Determine the (x, y) coordinate at the center of the cell enclosing the given text.  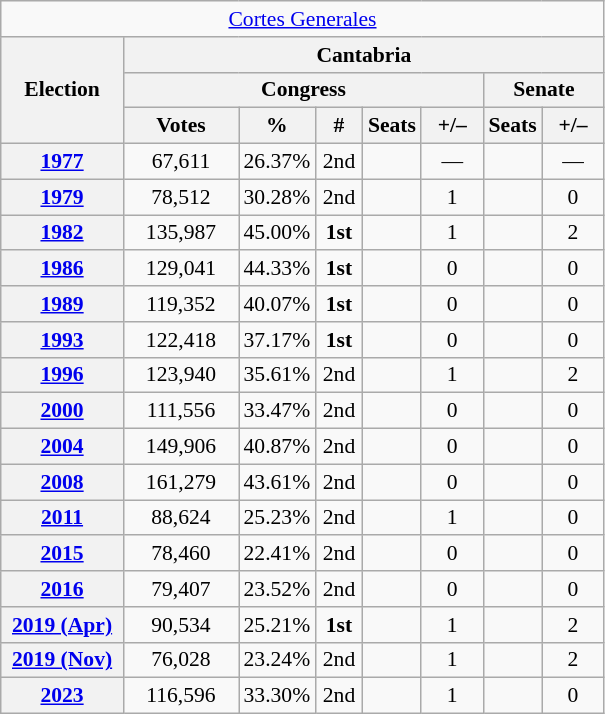
1977 (62, 162)
135,987 (180, 233)
Senate (544, 90)
78,512 (180, 197)
40.07% (276, 304)
2016 (62, 589)
1989 (62, 304)
129,041 (180, 269)
% (276, 126)
2019 (Nov) (62, 660)
88,624 (180, 518)
2023 (62, 696)
2000 (62, 411)
Cantabria (364, 55)
45.00% (276, 233)
119,352 (180, 304)
# (339, 126)
149,906 (180, 447)
43.61% (276, 482)
2019 (Apr) (62, 625)
25.21% (276, 625)
122,418 (180, 340)
Votes (180, 126)
23.24% (276, 660)
67,611 (180, 162)
26.37% (276, 162)
90,534 (180, 625)
1996 (62, 375)
33.30% (276, 696)
2008 (62, 482)
76,028 (180, 660)
22.41% (276, 554)
30.28% (276, 197)
78,460 (180, 554)
2015 (62, 554)
44.33% (276, 269)
33.47% (276, 411)
Congress (303, 90)
23.52% (276, 589)
123,940 (180, 375)
37.17% (276, 340)
2004 (62, 447)
1986 (62, 269)
111,556 (180, 411)
1979 (62, 197)
2011 (62, 518)
25.23% (276, 518)
161,279 (180, 482)
40.87% (276, 447)
116,596 (180, 696)
79,407 (180, 589)
1982 (62, 233)
35.61% (276, 375)
1993 (62, 340)
Cortes Generales (303, 19)
Election (62, 90)
